Locate the cell with the specified text and output its (x, y) center coordinate. 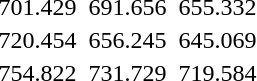
656.245 (128, 40)
